For the text-containing cell, return its midpoint in (X, Y) coordinate format. 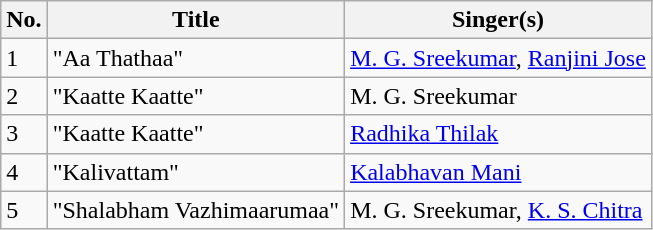
2 (24, 96)
Title (196, 20)
No. (24, 20)
"Kalivattam" (196, 172)
5 (24, 210)
M. G. Sreekumar, K. S. Chitra (498, 210)
"Shalabham Vazhimaarumaa" (196, 210)
Radhika Thilak (498, 134)
4 (24, 172)
1 (24, 58)
M. G. Sreekumar, Ranjini Jose (498, 58)
"Aa Thathaa" (196, 58)
Singer(s) (498, 20)
Kalabhavan Mani (498, 172)
3 (24, 134)
M. G. Sreekumar (498, 96)
